Detect which cell encompasses the target text, then output its [x, y] center coordinate. 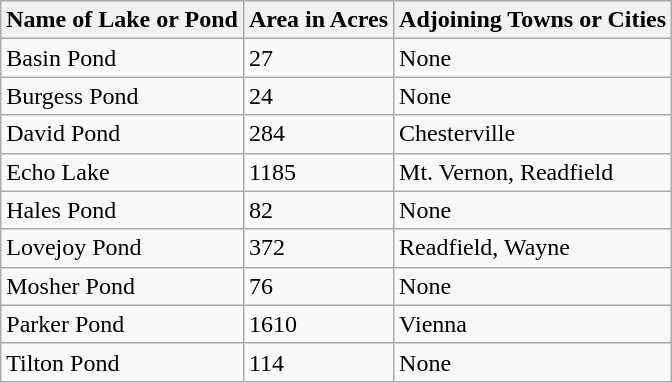
Tilton Pond [122, 362]
27 [318, 58]
Chesterville [533, 134]
24 [318, 96]
Readfield, Wayne [533, 248]
Echo Lake [122, 172]
Hales Pond [122, 210]
114 [318, 362]
David Pond [122, 134]
1610 [318, 324]
Basin Pond [122, 58]
Vienna [533, 324]
Name of Lake or Pond [122, 20]
Lovejoy Pond [122, 248]
284 [318, 134]
372 [318, 248]
Burgess Pond [122, 96]
76 [318, 286]
Parker Pond [122, 324]
Adjoining Towns or Cities [533, 20]
Mosher Pond [122, 286]
1185 [318, 172]
82 [318, 210]
Area in Acres [318, 20]
Mt. Vernon, Readfield [533, 172]
